Return (x, y) of the center of cell containing provided text 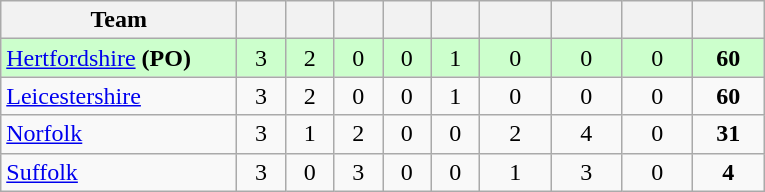
31 (728, 134)
Team (119, 20)
Suffolk (119, 172)
Norfolk (119, 134)
Hertfordshire (PO) (119, 58)
Leicestershire (119, 96)
